Locate the cell with the specified text and output its [x, y] center coordinate. 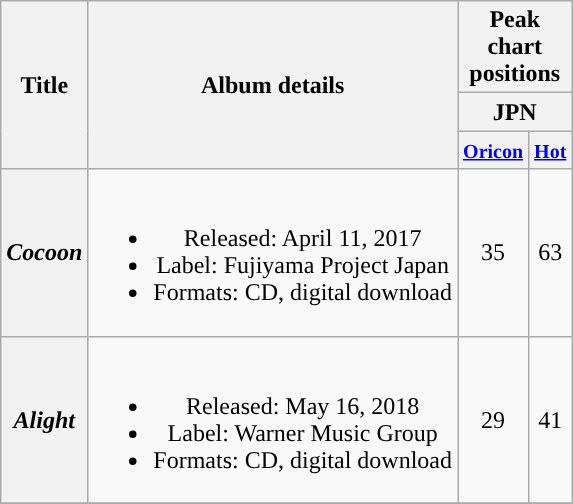
Released: April 11, 2017Label: Fujiyama Project JapanFormats: CD, digital download [273, 252]
Hot [550, 150]
Released: May 16, 2018Label: Warner Music GroupFormats: CD, digital download [273, 420]
Title [44, 85]
Oricon [494, 150]
Peak chart positions [515, 47]
Alight [44, 420]
41 [550, 420]
Album details [273, 85]
63 [550, 252]
JPN [515, 112]
35 [494, 252]
29 [494, 420]
Cocoon [44, 252]
